Identify which cell holds the provided text, then report its [X, Y] central coordinate. 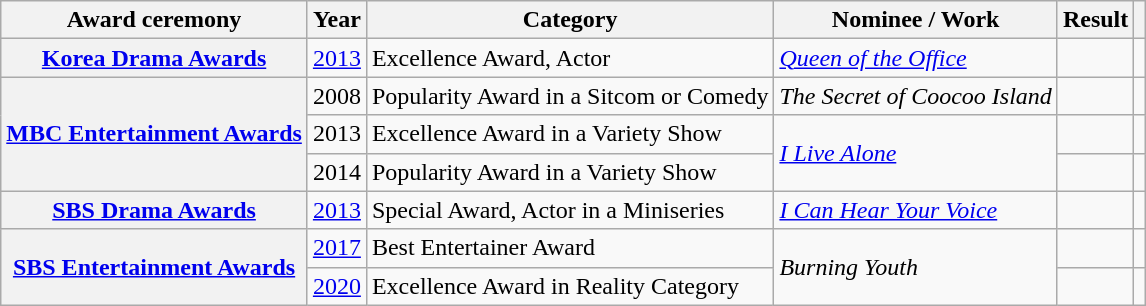
I Live Alone [916, 153]
SBS Drama Awards [154, 210]
Excellence Award, Actor [570, 58]
Category [570, 20]
Special Award, Actor in a Miniseries [570, 210]
Burning Youth [916, 267]
Korea Drama Awards [154, 58]
Queen of the Office [916, 58]
Popularity Award in a Sitcom or Comedy [570, 96]
Popularity Award in a Variety Show [570, 172]
I Can Hear Your Voice [916, 210]
Best Entertainer Award [570, 248]
2017 [336, 248]
Result [1095, 20]
Year [336, 20]
MBC Entertainment Awards [154, 134]
Nominee / Work [916, 20]
SBS Entertainment Awards [154, 267]
2008 [336, 96]
The Secret of Coocoo Island [916, 96]
2020 [336, 286]
Excellence Award in a Variety Show [570, 134]
Excellence Award in Reality Category [570, 286]
2014 [336, 172]
Award ceremony [154, 20]
